Provide the [X, Y] coordinate of the cell's center where the given text is located.  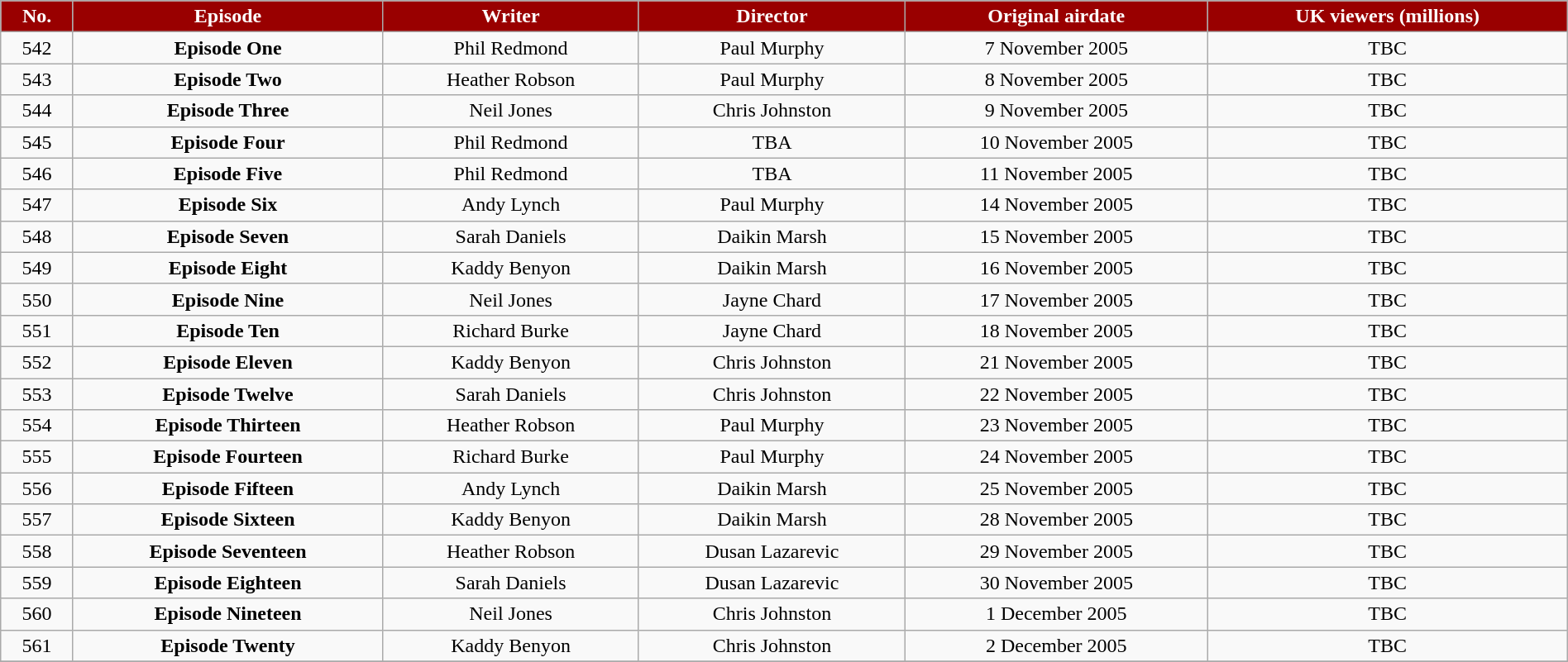
21 November 2005 [1056, 362]
552 [37, 362]
Episode Five [227, 174]
Episode Fifteen [227, 488]
Episode Ten [227, 331]
Original airdate [1056, 17]
UK viewers (millions) [1388, 17]
Episode Twelve [227, 394]
Episode Eighteen [227, 583]
17 November 2005 [1056, 299]
545 [37, 142]
Episode Nine [227, 299]
546 [37, 174]
547 [37, 205]
557 [37, 520]
7 November 2005 [1056, 48]
15 November 2005 [1056, 236]
Director [772, 17]
14 November 2005 [1056, 205]
Episode Two [227, 79]
Episode Seven [227, 236]
561 [37, 645]
23 November 2005 [1056, 426]
554 [37, 426]
25 November 2005 [1056, 488]
9 November 2005 [1056, 111]
556 [37, 488]
22 November 2005 [1056, 394]
30 November 2005 [1056, 583]
Episode Four [227, 142]
558 [37, 551]
Episode One [227, 48]
560 [37, 614]
28 November 2005 [1056, 520]
Episode Thirteen [227, 426]
Episode Six [227, 205]
543 [37, 79]
544 [37, 111]
16 November 2005 [1056, 268]
10 November 2005 [1056, 142]
551 [37, 331]
Episode Sixteen [227, 520]
Episode Nineteen [227, 614]
Episode [227, 17]
No. [37, 17]
555 [37, 457]
559 [37, 583]
11 November 2005 [1056, 174]
550 [37, 299]
Episode Eight [227, 268]
548 [37, 236]
Episode Three [227, 111]
29 November 2005 [1056, 551]
2 December 2005 [1056, 645]
553 [37, 394]
542 [37, 48]
8 November 2005 [1056, 79]
Episode Seventeen [227, 551]
Episode Twenty [227, 645]
18 November 2005 [1056, 331]
549 [37, 268]
Episode Eleven [227, 362]
24 November 2005 [1056, 457]
Episode Fourteen [227, 457]
1 December 2005 [1056, 614]
Writer [511, 17]
